Find where the given text appears and provide that cell's center as [x, y] coordinate. 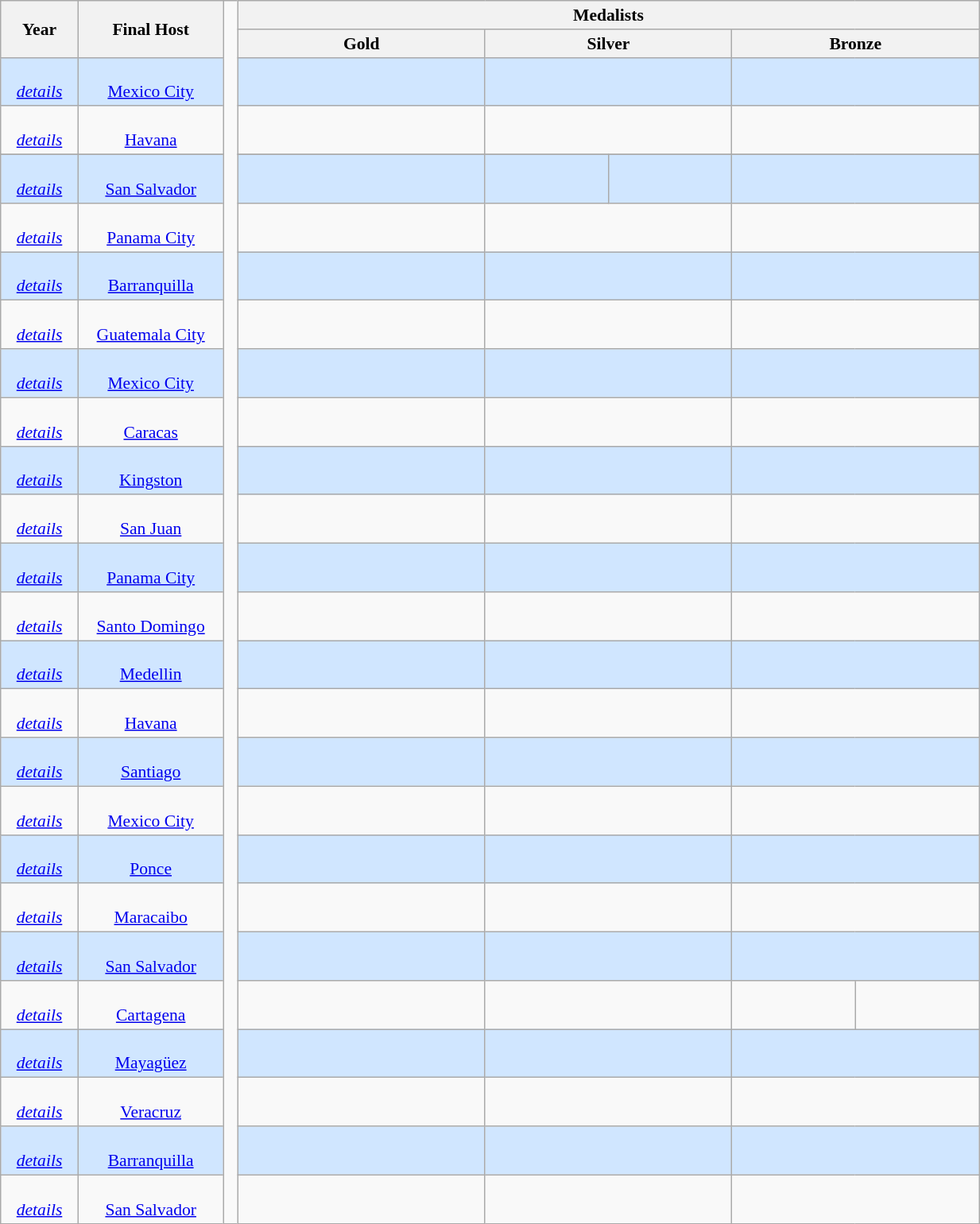
Cartagena [151, 1005]
Medellin [151, 664]
Medalists [608, 15]
Bronze [855, 44]
Caracas [151, 421]
Maracaibo [151, 908]
Mayagüez [151, 1054]
Kingston [151, 471]
Ponce [151, 858]
Guatemala City [151, 324]
Gold [361, 44]
Year [40, 29]
Veracruz [151, 1102]
Final Host [151, 29]
San Juan [151, 520]
Santo Domingo [151, 617]
Silver [609, 44]
Santiago [151, 761]
